Locate the cell with the specified text and output its (x, y) center coordinate. 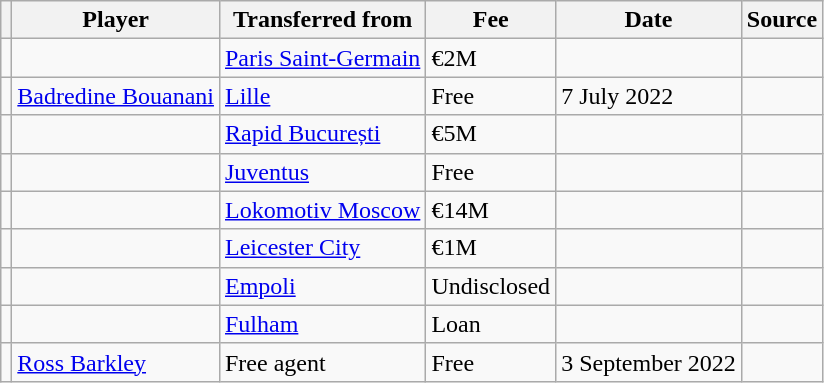
€5M (491, 134)
Leicester City (322, 248)
Rapid București (322, 134)
3 September 2022 (649, 362)
Ross Barkley (116, 362)
Empoli (322, 286)
Badredine Bouanani (116, 96)
Free agent (322, 362)
7 July 2022 (649, 96)
Lille (322, 96)
Juventus (322, 172)
€14M (491, 210)
Player (116, 20)
€2M (491, 58)
Loan (491, 324)
Date (649, 20)
Undisclosed (491, 286)
Fulham (322, 324)
Lokomotiv Moscow (322, 210)
Transferred from (322, 20)
Fee (491, 20)
Source (782, 20)
Paris Saint-Germain (322, 58)
€1M (491, 248)
